Determine the [x, y] coordinate at the center of the cell enclosing the given text.  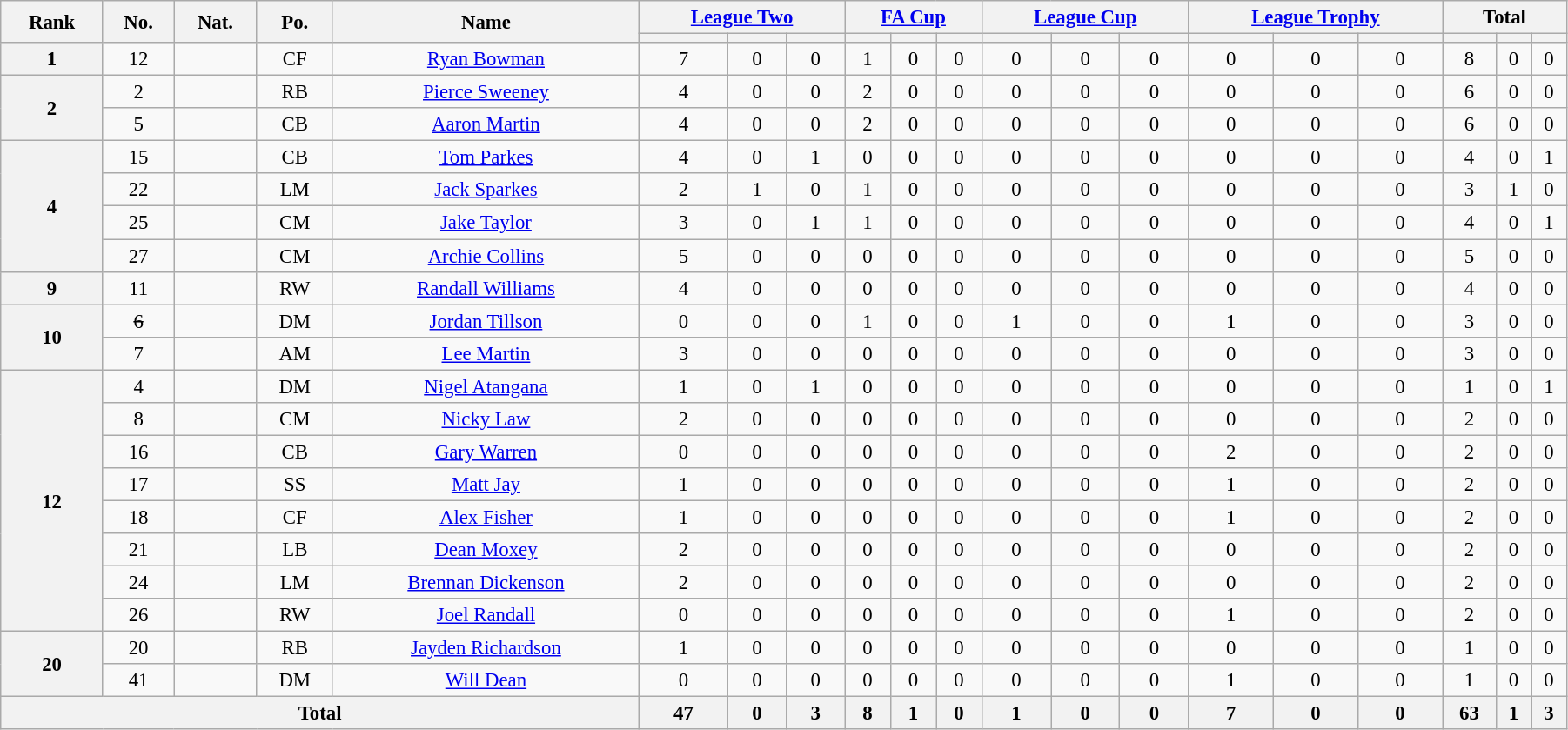
FA Cup [914, 17]
21 [137, 550]
Jack Sparkes [486, 191]
16 [137, 452]
Nicky Law [486, 419]
26 [137, 615]
Nat. [216, 22]
Jake Taylor [486, 223]
Will Dean [486, 680]
47 [683, 713]
AM [294, 353]
No. [137, 22]
Brennan Dickenson [486, 583]
10 [52, 338]
22 [137, 191]
Alex Fisher [486, 517]
Name [486, 22]
League Trophy [1316, 17]
24 [137, 583]
Rank [52, 22]
Pierce Sweeney [486, 92]
Aaron Martin [486, 124]
25 [137, 223]
Jayden Richardson [486, 648]
11 [137, 288]
SS [294, 485]
Ryan Bowman [486, 59]
LB [294, 550]
League Two [741, 17]
Tom Parkes [486, 157]
Matt Jay [486, 485]
18 [137, 517]
41 [137, 680]
27 [137, 256]
League Cup [1085, 17]
Po. [294, 22]
63 [1470, 713]
Gary Warren [486, 452]
Jordan Tillson [486, 321]
17 [137, 485]
Archie Collins [486, 256]
Dean Moxey [486, 550]
Randall Williams [486, 288]
Nigel Atangana [486, 386]
9 [52, 288]
15 [137, 157]
Lee Martin [486, 353]
Joel Randall [486, 615]
